Determine the (x, y) coordinate at the center of the cell enclosing the given text.  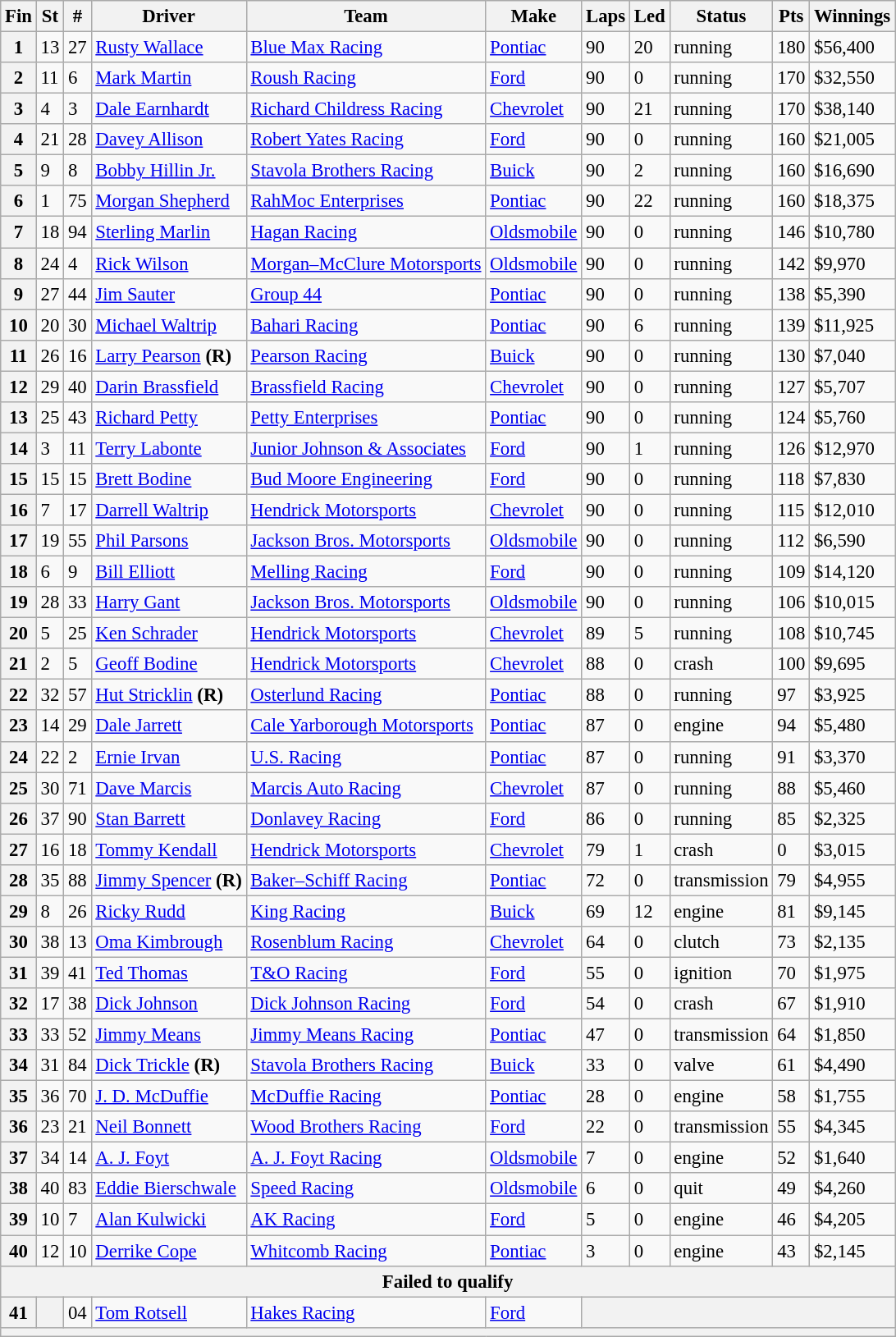
$4,490 (853, 1065)
Richard Childress Racing (366, 109)
$7,830 (853, 479)
142 (791, 263)
Michael Waltrip (169, 325)
$3,925 (853, 695)
Wood Brothers Racing (366, 1127)
$4,345 (853, 1127)
72 (606, 881)
$16,690 (853, 171)
$4,205 (853, 1220)
$1,850 (853, 1035)
Ricky Rudd (169, 911)
61 (791, 1065)
$6,590 (853, 541)
RahMoc Enterprises (366, 201)
Speed Racing (366, 1189)
57 (77, 695)
Jim Sauter (169, 294)
Bill Elliott (169, 572)
Dale Jarrett (169, 726)
Rusty Wallace (169, 48)
83 (77, 1189)
81 (791, 911)
$21,005 (853, 140)
04 (77, 1312)
Ted Thomas (169, 973)
Dick Johnson Racing (366, 1004)
$3,015 (853, 849)
86 (606, 818)
Eddie Bierschwale (169, 1189)
Morgan Shepherd (169, 201)
138 (791, 294)
St (49, 16)
75 (77, 201)
$2,325 (853, 818)
115 (791, 510)
clutch (721, 942)
109 (791, 572)
Whitcomb Racing (366, 1251)
Led (650, 16)
$12,010 (853, 510)
Group 44 (366, 294)
106 (791, 602)
J. D. McDuffie (169, 1097)
180 (791, 48)
A. J. Foyt Racing (366, 1158)
Jimmy Spencer (R) (169, 881)
Winnings (853, 16)
AK Racing (366, 1220)
Darrell Waltrip (169, 510)
Dick Trickle (R) (169, 1065)
91 (791, 757)
Fin (19, 16)
$5,460 (853, 788)
$1,755 (853, 1097)
89 (606, 634)
$5,480 (853, 726)
Ernie Irvan (169, 757)
# (77, 16)
quit (721, 1189)
$10,745 (853, 634)
Derrike Cope (169, 1251)
McDuffie Racing (366, 1097)
Rick Wilson (169, 263)
$4,955 (853, 881)
47 (606, 1035)
100 (791, 664)
Junior Johnson & Associates (366, 448)
Terry Labonte (169, 448)
46 (791, 1220)
73 (791, 942)
Dale Earnhardt (169, 109)
T&O Racing (366, 973)
Alan Kulwicki (169, 1220)
Laps (606, 16)
$18,375 (853, 201)
112 (791, 541)
Bahari Racing (366, 325)
Status (721, 16)
71 (77, 788)
Brassfield Racing (366, 387)
Brett Bodine (169, 479)
valve (721, 1065)
Robert Yates Racing (366, 140)
130 (791, 355)
84 (77, 1065)
Jimmy Means Racing (366, 1035)
67 (791, 1004)
Richard Petty (169, 418)
Oma Kimbrough (169, 942)
$3,370 (853, 757)
Larry Pearson (R) (169, 355)
$12,970 (853, 448)
Tom Rotsell (169, 1312)
U.S. Racing (366, 757)
$10,015 (853, 602)
Mark Martin (169, 78)
124 (791, 418)
49 (791, 1189)
$2,145 (853, 1251)
Hagan Racing (366, 232)
King Racing (366, 911)
$38,140 (853, 109)
Osterlund Racing (366, 695)
54 (606, 1004)
$1,975 (853, 973)
$2,135 (853, 942)
Driver (169, 16)
$5,707 (853, 387)
Petty Enterprises (366, 418)
Pearson Racing (366, 355)
Melling Racing (366, 572)
Phil Parsons (169, 541)
Marcis Auto Racing (366, 788)
Make (533, 16)
85 (791, 818)
Darin Brassfield (169, 387)
146 (791, 232)
Dick Johnson (169, 1004)
139 (791, 325)
A. J. Foyt (169, 1158)
Geoff Bodine (169, 664)
Bud Moore Engineering (366, 479)
Stan Barrett (169, 818)
58 (791, 1097)
Ken Schrader (169, 634)
108 (791, 634)
$5,760 (853, 418)
Jimmy Means (169, 1035)
44 (77, 294)
Davey Allison (169, 140)
Cale Yarborough Motorsports (366, 726)
97 (791, 695)
Team (366, 16)
$14,120 (853, 572)
Tommy Kendall (169, 849)
Dave Marcis (169, 788)
Pts (791, 16)
$7,040 (853, 355)
Morgan–McClure Motorsports (366, 263)
$1,640 (853, 1158)
126 (791, 448)
$10,780 (853, 232)
Hakes Racing (366, 1312)
ignition (721, 973)
$4,260 (853, 1189)
Neil Bonnett (169, 1127)
Failed to qualify (448, 1281)
69 (606, 911)
$5,390 (853, 294)
$9,145 (853, 911)
Sterling Marlin (169, 232)
Harry Gant (169, 602)
Rosenblum Racing (366, 942)
$32,550 (853, 78)
Blue Max Racing (366, 48)
118 (791, 479)
Bobby Hillin Jr. (169, 171)
Baker–Schiff Racing (366, 881)
Hut Stricklin (R) (169, 695)
$9,695 (853, 664)
127 (791, 387)
Roush Racing (366, 78)
$56,400 (853, 48)
Donlavey Racing (366, 818)
$11,925 (853, 325)
$9,970 (853, 263)
$1,910 (853, 1004)
